Detect which cell encompasses the target text, then output its [x, y] center coordinate. 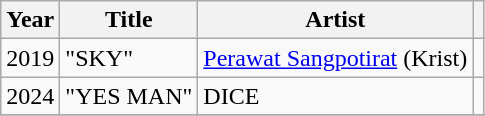
"SKY" [129, 58]
Year [30, 20]
Title [129, 20]
Artist [336, 20]
2019 [30, 58]
DICE [336, 96]
Perawat Sangpotirat (Krist) [336, 58]
2024 [30, 96]
"YES MAN" [129, 96]
